Locate the cell with the specified text and output its (x, y) center coordinate. 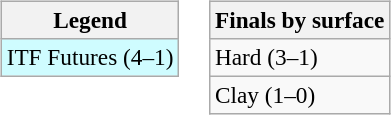
Hard (3–1) (300, 57)
ITF Futures (4–1) (90, 57)
Legend (90, 20)
Finals by surface (300, 20)
Clay (1–0) (300, 95)
